Search for the cell housing the specified text and yield its [X, Y] center coordinate. 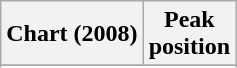
Peakposition [189, 34]
Chart (2008) [72, 34]
